Output the [X, Y] coordinate of the center of the cell containing the given text.  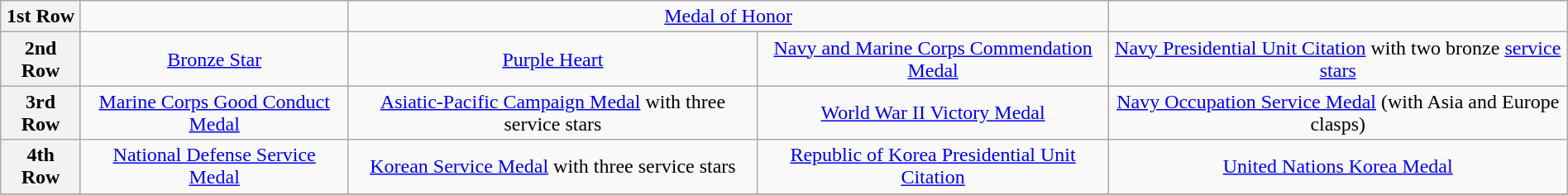
National Defense Service Medal [214, 167]
Navy and Marine Corps Commendation Medal [933, 59]
2nd Row [41, 59]
Republic of Korea Presidential Unit Citation [933, 167]
Korean Service Medal with three service stars [552, 167]
4th Row [41, 167]
United Nations Korea Medal [1338, 167]
Navy Occupation Service Medal (with Asia and Europe clasps) [1338, 112]
Medal of Honor [728, 17]
Marine Corps Good Conduct Medal [214, 112]
1st Row [41, 17]
Navy Presidential Unit Citation with two bronze service stars [1338, 59]
Purple Heart [552, 59]
Bronze Star [214, 59]
World War II Victory Medal [933, 112]
3rd Row [41, 112]
Asiatic-Pacific Campaign Medal with three service stars [552, 112]
